From the cell containing the given text, extract its center point as [X, Y] coordinate. 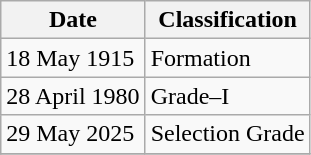
18 May 1915 [73, 58]
29 May 2025 [73, 134]
Formation [228, 58]
28 April 1980 [73, 96]
Classification [228, 20]
Selection Grade [228, 134]
Date [73, 20]
Grade–I [228, 96]
